Output the [X, Y] coordinate of the center of the cell containing the given text.  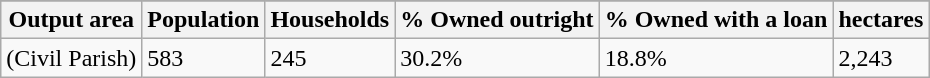
18.8% [716, 58]
583 [204, 58]
hectares [881, 20]
30.2% [497, 58]
245 [330, 58]
2,243 [881, 58]
Households [330, 20]
% Owned with a loan [716, 20]
Population [204, 20]
% Owned outright [497, 20]
Output area [72, 20]
(Civil Parish) [72, 58]
